Detect which cell encompasses the target text, then output its [X, Y] center coordinate. 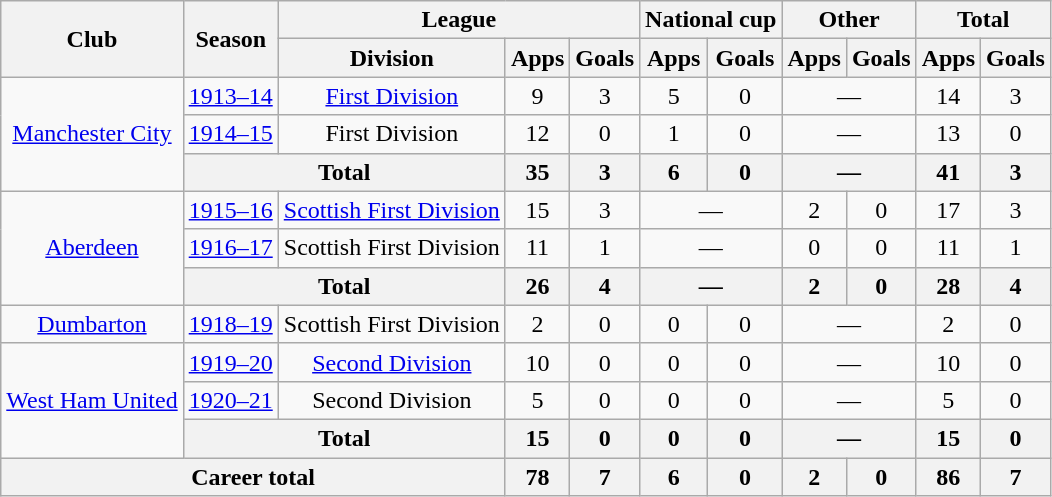
35 [537, 172]
9 [537, 96]
78 [537, 477]
1916–17 [230, 248]
1913–14 [230, 96]
Dumbarton [92, 324]
Other [849, 20]
17 [948, 210]
Division [392, 58]
13 [948, 134]
League [458, 20]
Manchester City [92, 134]
1914–15 [230, 134]
1920–21 [230, 400]
1915–16 [230, 210]
26 [537, 286]
Career total [254, 477]
Club [92, 39]
14 [948, 96]
Aberdeen [92, 248]
12 [537, 134]
86 [948, 477]
1919–20 [230, 362]
National cup [711, 20]
28 [948, 286]
West Ham United [92, 400]
1918–19 [230, 324]
41 [948, 172]
Season [230, 39]
